Pinpoint the cell where the given text exists, returning its (X, Y) midpoint coordinate. 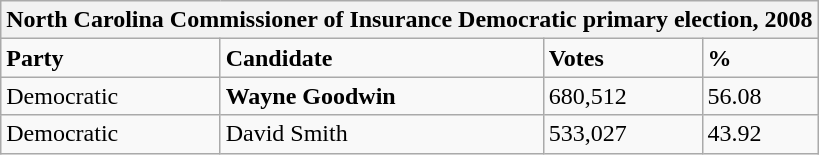
Votes (622, 58)
56.08 (760, 96)
Candidate (382, 58)
43.92 (760, 134)
% (760, 58)
Party (110, 58)
Wayne Goodwin (382, 96)
David Smith (382, 134)
680,512 (622, 96)
533,027 (622, 134)
North Carolina Commissioner of Insurance Democratic primary election, 2008 (410, 20)
